Detect which cell encompasses the target text, then output its [x, y] center coordinate. 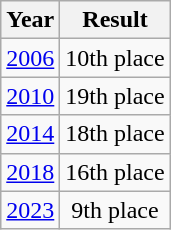
18th place [115, 134]
2018 [30, 172]
2010 [30, 96]
2023 [30, 210]
10th place [115, 58]
Year [30, 20]
19th place [115, 96]
16th place [115, 172]
9th place [115, 210]
2014 [30, 134]
Result [115, 20]
2006 [30, 58]
